Output the (X, Y) coordinate of the center of the cell containing the given text.  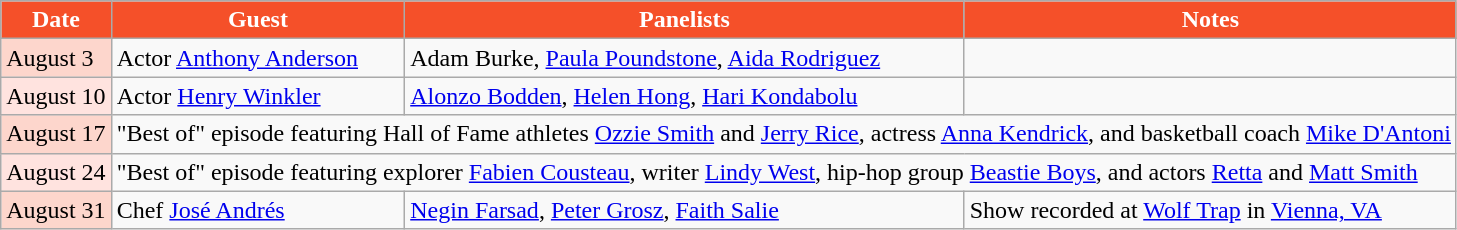
"Best of" episode featuring Hall of Fame athletes Ozzie Smith and Jerry Rice, actress Anna Kendrick, and basketball coach Mike D'Antoni (784, 134)
Alonzo Bodden, Helen Hong, Hari Kondabolu (684, 96)
Chef José Andrés (258, 210)
Show recorded at Wolf Trap in Vienna, VA (1210, 210)
Negin Farsad, Peter Grosz, Faith Salie (684, 210)
August 24 (56, 172)
Date (56, 20)
Adam Burke, Paula Poundstone, Aida Rodriguez (684, 58)
Notes (1210, 20)
Actor Henry Winkler (258, 96)
Actor Anthony Anderson (258, 58)
August 17 (56, 134)
"Best of" episode featuring explorer Fabien Cousteau, writer Lindy West, hip-hop group Beastie Boys, and actors Retta and Matt Smith (784, 172)
August 3 (56, 58)
Panelists (684, 20)
Guest (258, 20)
August 31 (56, 210)
August 10 (56, 96)
